Extract the (X, Y) coordinate from the center of the cell holding the provided text.  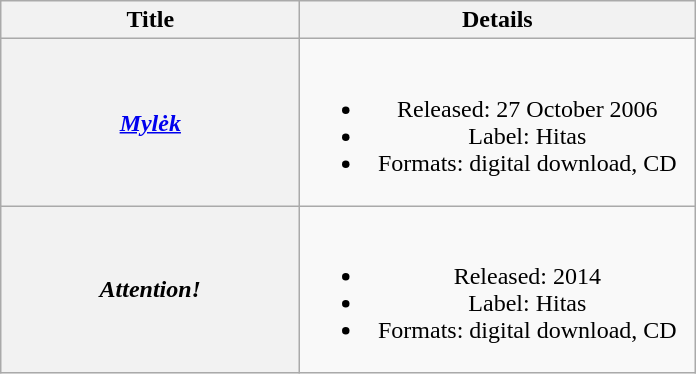
Mylėk (150, 122)
Details (498, 20)
Title (150, 20)
Attention! (150, 290)
Released: 27 October 2006Label: HitasFormats: digital download, CD (498, 122)
Released: 2014Label: HitasFormats: digital download, CD (498, 290)
